Search for the cell housing the specified text and yield its [x, y] center coordinate. 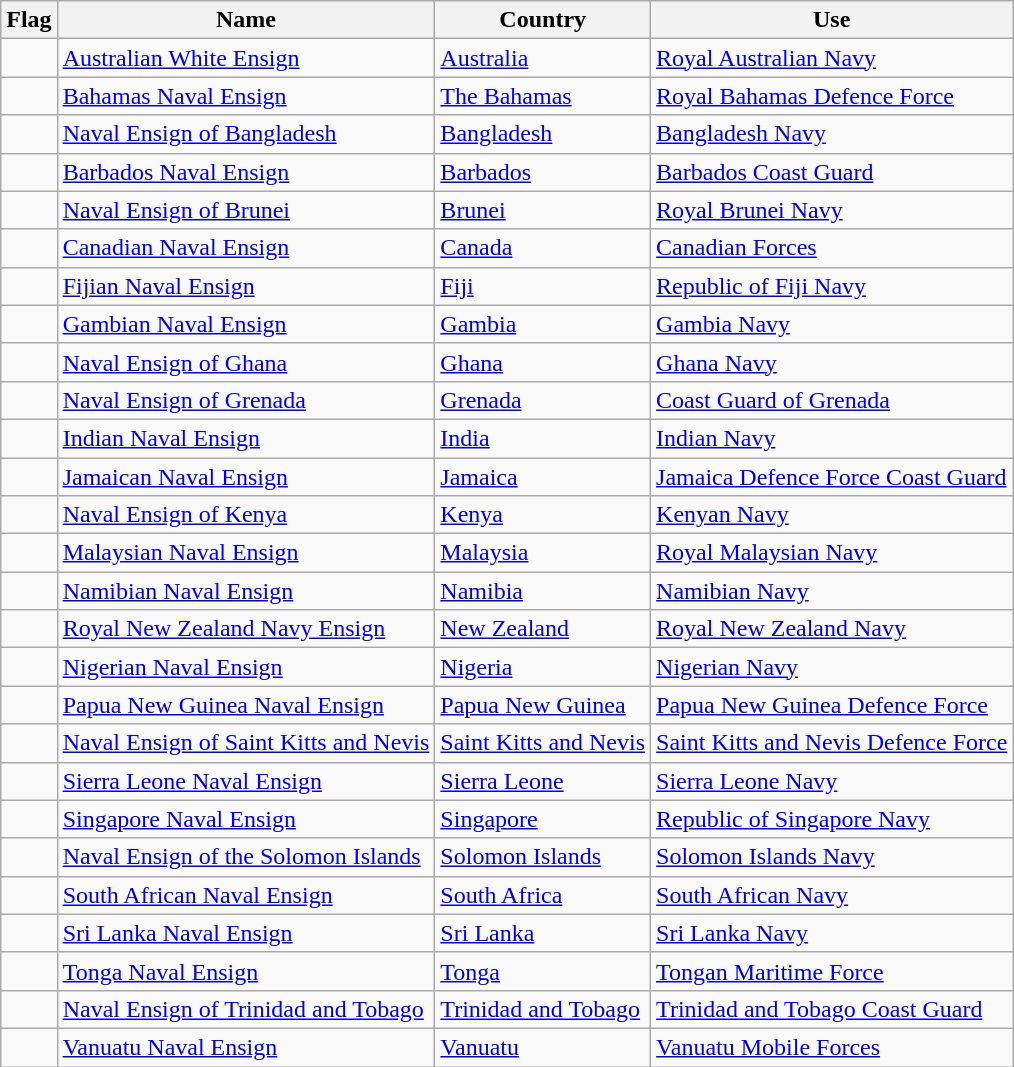
South African Naval Ensign [246, 895]
Gambia Navy [832, 324]
Australia [543, 58]
Malaysian Naval Ensign [246, 553]
Gambian Naval Ensign [246, 324]
The Bahamas [543, 96]
Flag [29, 20]
Singapore [543, 819]
Solomon Islands Navy [832, 857]
Malaysia [543, 553]
Tonga Naval Ensign [246, 971]
Saint Kitts and Nevis Defence Force [832, 743]
Naval Ensign of Grenada [246, 400]
Sri Lanka [543, 933]
New Zealand [543, 629]
Naval Ensign of Kenya [246, 515]
Grenada [543, 400]
Royal New Zealand Navy [832, 629]
Naval Ensign of Bangladesh [246, 134]
Trinidad and Tobago [543, 1009]
Vanuatu Naval Ensign [246, 1047]
Naval Ensign of the Solomon Islands [246, 857]
Sierra Leone [543, 781]
Royal Australian Navy [832, 58]
Fiji [543, 286]
Namibia [543, 591]
Nigeria [543, 667]
Canadian Forces [832, 248]
Fijian Naval Ensign [246, 286]
Royal Brunei Navy [832, 210]
Naval Ensign of Saint Kitts and Nevis [246, 743]
Naval Ensign of Brunei [246, 210]
Brunei [543, 210]
Ghana Navy [832, 362]
Nigerian Navy [832, 667]
Saint Kitts and Nevis [543, 743]
Coast Guard of Grenada [832, 400]
Country [543, 20]
India [543, 438]
Royal New Zealand Navy Ensign [246, 629]
Namibian Naval Ensign [246, 591]
Bahamas Naval Ensign [246, 96]
Naval Ensign of Trinidad and Tobago [246, 1009]
Kenyan Navy [832, 515]
Jamaica [543, 477]
Nigerian Naval Ensign [246, 667]
Vanuatu [543, 1047]
Republic of Fiji Navy [832, 286]
Papua New Guinea Naval Ensign [246, 705]
Indian Navy [832, 438]
Kenya [543, 515]
Bangladesh [543, 134]
Singapore Naval Ensign [246, 819]
Royal Malaysian Navy [832, 553]
Papua New Guinea Defence Force [832, 705]
Royal Bahamas Defence Force [832, 96]
Republic of Singapore Navy [832, 819]
Barbados Coast Guard [832, 172]
Sierra Leone Naval Ensign [246, 781]
Canadian Naval Ensign [246, 248]
Ghana [543, 362]
Barbados Naval Ensign [246, 172]
Gambia [543, 324]
South Africa [543, 895]
Namibian Navy [832, 591]
Sierra Leone Navy [832, 781]
Vanuatu Mobile Forces [832, 1047]
Jamaican Naval Ensign [246, 477]
Tongan Maritime Force [832, 971]
Canada [543, 248]
Australian White Ensign [246, 58]
Indian Naval Ensign [246, 438]
Papua New Guinea [543, 705]
Bangladesh Navy [832, 134]
Name [246, 20]
Trinidad and Tobago Coast Guard [832, 1009]
Solomon Islands [543, 857]
Barbados [543, 172]
Naval Ensign of Ghana [246, 362]
Use [832, 20]
Tonga [543, 971]
South African Navy [832, 895]
Sri Lanka Navy [832, 933]
Jamaica Defence Force Coast Guard [832, 477]
Sri Lanka Naval Ensign [246, 933]
